Identify which cell holds the provided text, then report its (x, y) central coordinate. 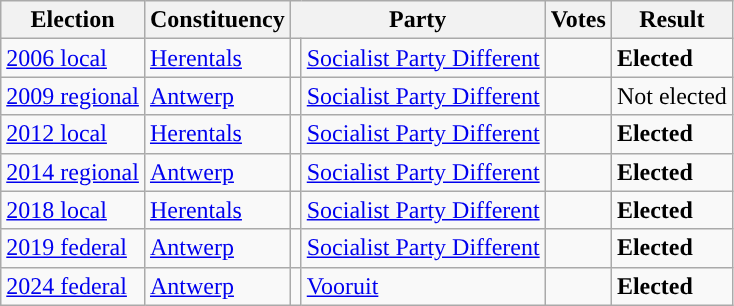
Vooruit (423, 286)
2014 regional (73, 172)
2012 local (73, 134)
2019 federal (73, 248)
2006 local (73, 58)
Result (672, 20)
Election (73, 20)
Party (418, 20)
Not elected (672, 96)
Votes (578, 20)
2009 regional (73, 96)
Constituency (217, 20)
2024 federal (73, 286)
2018 local (73, 210)
